From the cell containing the given text, extract its center point as (x, y) coordinate. 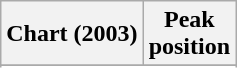
Chart (2003) (72, 34)
Peakposition (189, 34)
